Extract the (x, y) coordinate from the center of the cell holding the provided text.  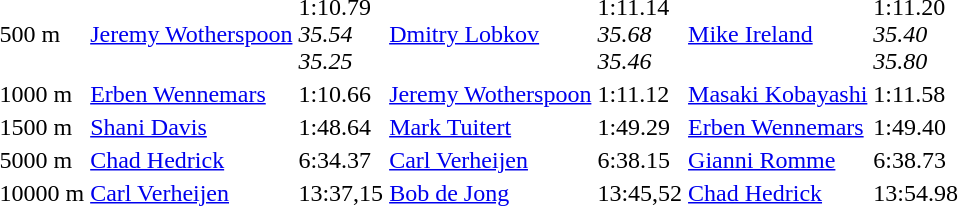
1:10.66 (341, 94)
1:48.64 (341, 127)
Mark Tuitert (490, 127)
Carl Verheijen (490, 160)
6:34.37 (341, 160)
Shani Davis (192, 127)
Masaki Kobayashi (778, 94)
Gianni Romme (778, 160)
1:11.12 (640, 94)
Jeremy Wotherspoon (490, 94)
1:49.29 (640, 127)
6:38.15 (640, 160)
Chad Hedrick (192, 160)
